Find where the given text appears and provide that cell's center as [X, Y] coordinate. 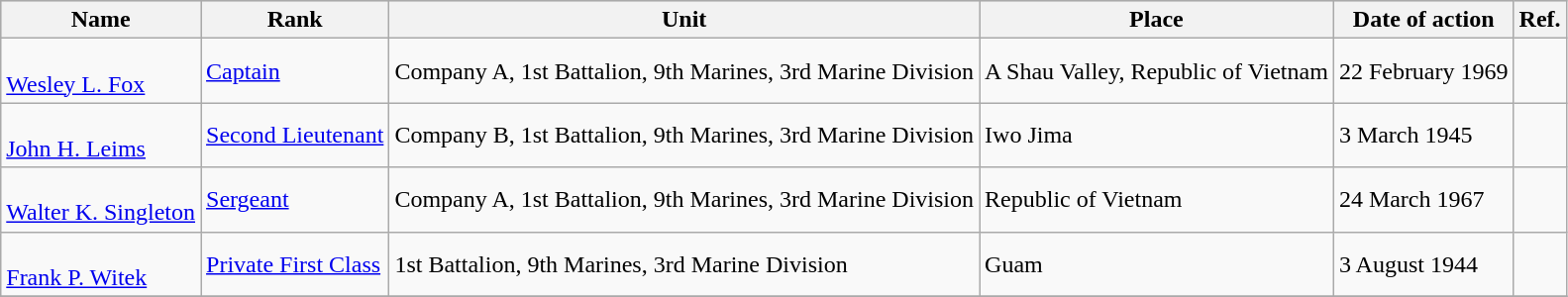
Wesley L. Fox [101, 71]
Date of action [1423, 20]
Ref. [1539, 20]
Sergeant [295, 200]
Private First Class [295, 263]
Company B, 1st Battalion, 9th Marines, 3rd Marine Division [684, 135]
24 March 1967 [1423, 200]
Place [1157, 20]
Frank P. Witek [101, 263]
Iwo Jima [1157, 135]
3 March 1945 [1423, 135]
1st Battalion, 9th Marines, 3rd Marine Division [684, 263]
Second Lieutenant [295, 135]
Republic of Vietnam [1157, 200]
Guam [1157, 263]
3 August 1944 [1423, 263]
A Shau Valley, Republic of Vietnam [1157, 71]
22 February 1969 [1423, 71]
Captain [295, 71]
Unit [684, 20]
John H. Leims [101, 135]
Walter K. Singleton [101, 200]
Rank [295, 20]
Name [101, 20]
